Find where the given text appears and provide that cell's center as [x, y] coordinate. 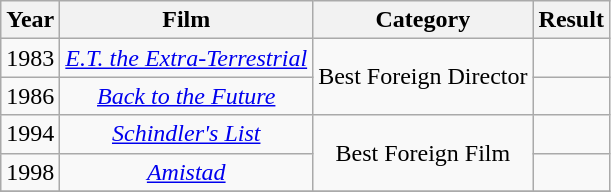
1998 [30, 172]
Back to the Future [186, 96]
1994 [30, 134]
E.T. the Extra-Terrestrial [186, 58]
Best Foreign Director [423, 77]
1983 [30, 58]
1986 [30, 96]
Result [571, 20]
Schindler's List [186, 134]
Best Foreign Film [423, 153]
Year [30, 20]
Film [186, 20]
Amistad [186, 172]
Category [423, 20]
